Return (x, y) of the center of cell containing provided text 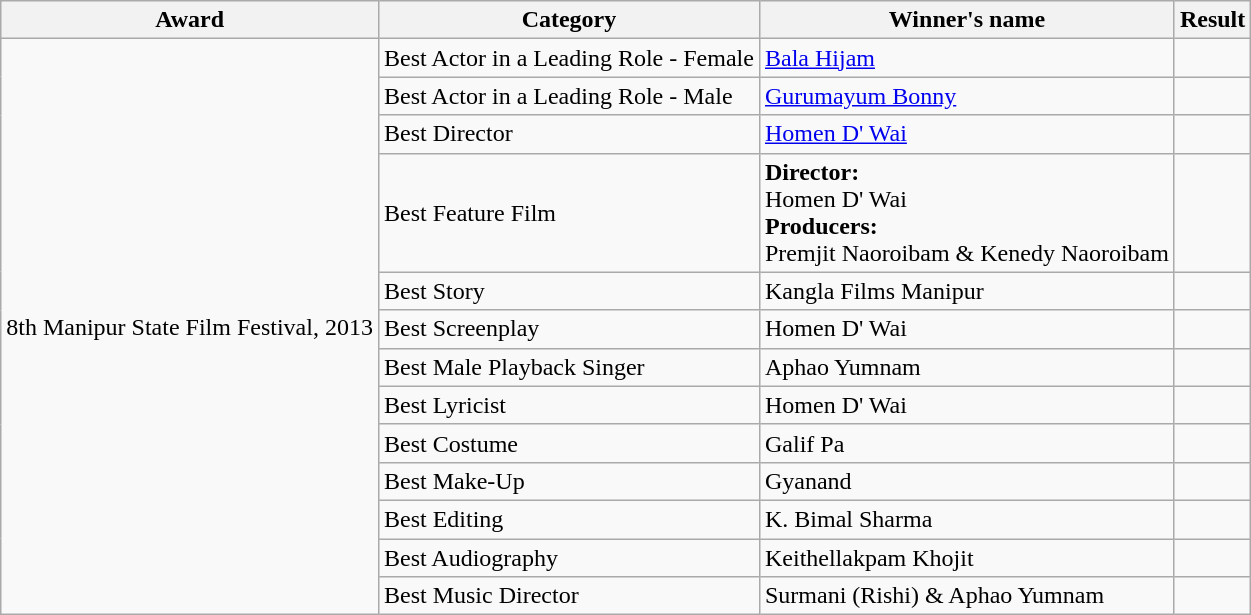
Gyanand (966, 481)
Kangla Films Manipur (966, 291)
Director:Homen D' WaiProducers:Premjit Naoroibam & Kenedy Naoroibam (966, 212)
Category (568, 20)
Result (1212, 20)
Aphao Yumnam (966, 367)
Surmani (Rishi) & Aphao Yumnam (966, 596)
Galif Pa (966, 443)
Best Director (568, 134)
8th Manipur State Film Festival, 2013 (190, 327)
Bala Hijam (966, 58)
Best Music Director (568, 596)
K. Bimal Sharma (966, 519)
Best Actor in a Leading Role - Female (568, 58)
Best Make-Up (568, 481)
Best Costume (568, 443)
Best Lyricist (568, 405)
Gurumayum Bonny (966, 96)
Best Male Playback Singer (568, 367)
Best Editing (568, 519)
Best Audiography (568, 557)
Best Feature Film (568, 212)
Best Actor in a Leading Role - Male (568, 96)
Keithellakpam Khojit (966, 557)
Best Story (568, 291)
Award (190, 20)
Best Screenplay (568, 329)
Winner's name (966, 20)
